Extract the [x, y] coordinate from the center of the cell holding the provided text.  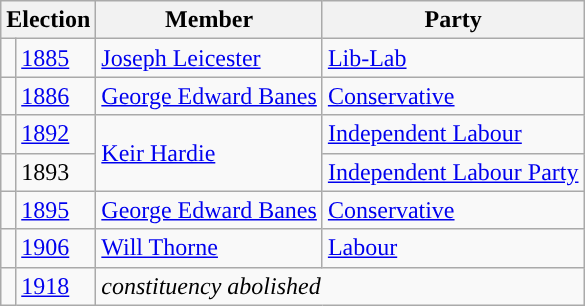
1886 [56, 96]
Member [210, 20]
Will Thorne [210, 248]
Joseph Leicester [210, 58]
Election [48, 20]
1885 [56, 58]
Keir Hardie [210, 153]
Labour [453, 248]
Independent Labour [453, 134]
Lib-Lab [453, 58]
1918 [56, 286]
1906 [56, 248]
Party [453, 20]
1895 [56, 210]
1893 [56, 172]
Independent Labour Party [453, 172]
constituency abolished [340, 286]
1892 [56, 134]
